Detect which cell encompasses the target text, then output its [x, y] center coordinate. 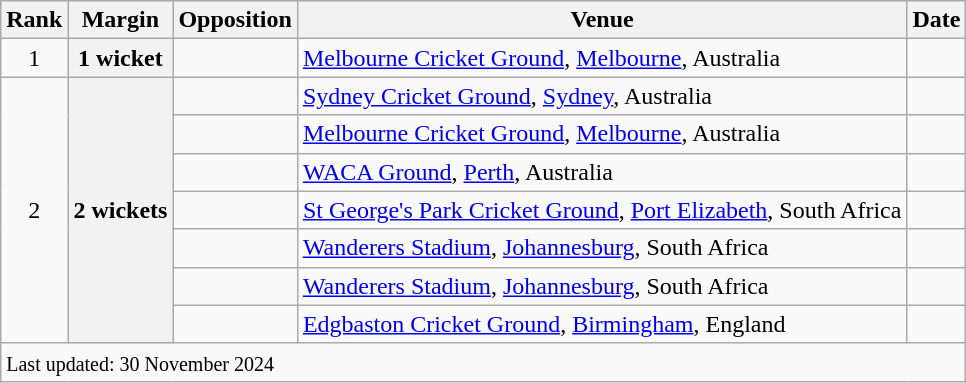
2 wickets [120, 210]
Sydney Cricket Ground, Sydney, Australia [602, 96]
Date [936, 20]
Edgbaston Cricket Ground, Birmingham, England [602, 324]
Margin [120, 20]
Rank [34, 20]
1 [34, 58]
Venue [602, 20]
St George's Park Cricket Ground, Port Elizabeth, South Africa [602, 210]
2 [34, 210]
1 wicket [120, 58]
Last updated: 30 November 2024 [484, 362]
Opposition [235, 20]
WACA Ground, Perth, Australia [602, 172]
